Capture the cell that displays the provided text and extract its [X, Y] central coordinate. 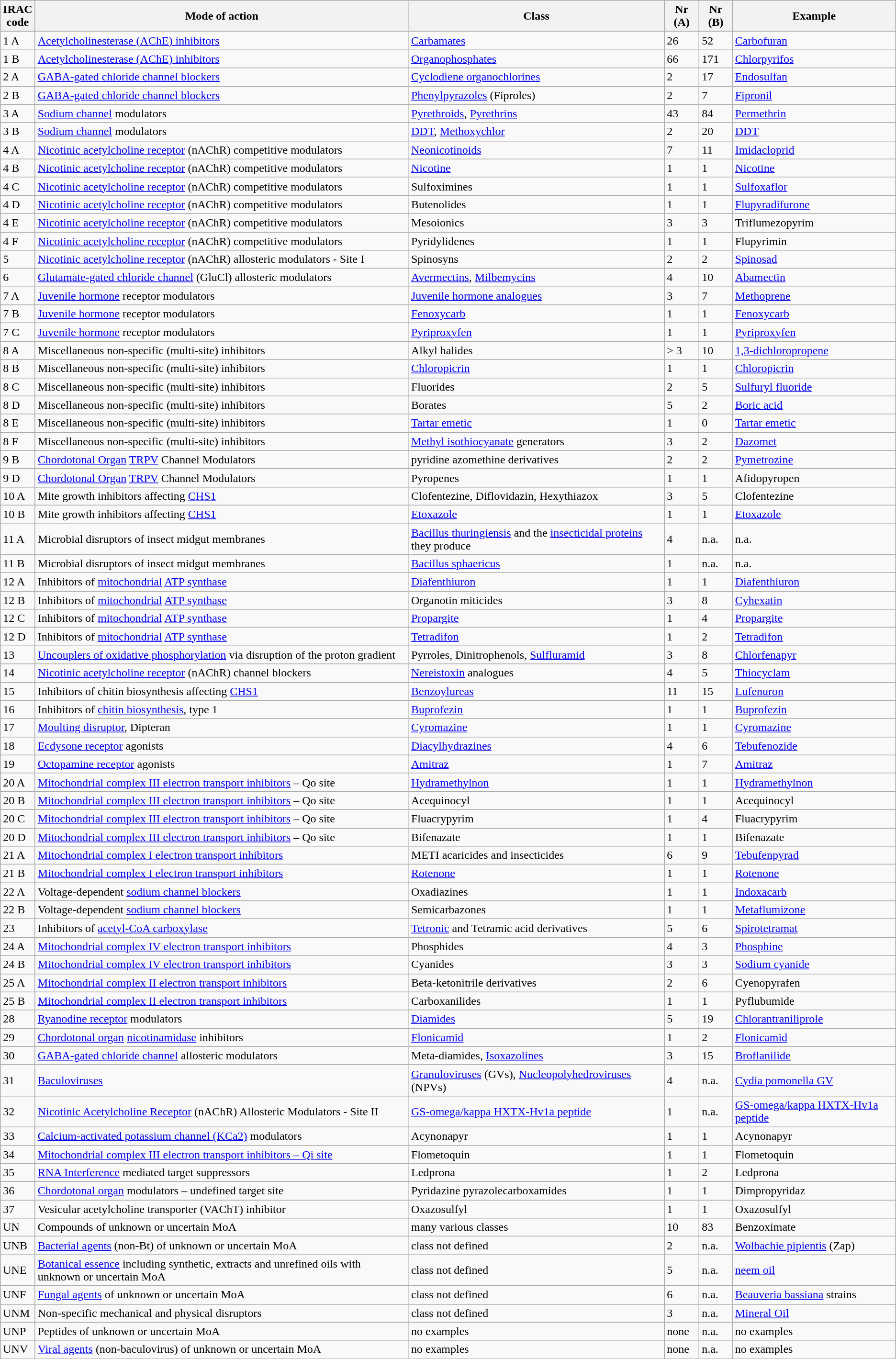
Juvenile hormone analogues [536, 296]
Triflumezopyrim [814, 223]
Fipronil [814, 95]
12 D [18, 637]
4 C [18, 186]
Tebufenozide [814, 746]
Lufenuron [814, 691]
Afidopyropen [814, 478]
12 C [18, 618]
66 [682, 59]
Pymetrozine [814, 460]
10 A [18, 496]
UNP [18, 1331]
Ryanodine receptor modulators [222, 1019]
Carbofuran [814, 41]
Clofentezine [814, 496]
43 [682, 113]
Calcium‐activated potassium channel (KCa2) modulators [222, 1136]
Carboxanilides [536, 1001]
Cyclodiene organochlorines [536, 77]
Phosphides [536, 946]
4 A [18, 150]
84 [716, 113]
Diamides [536, 1019]
Boric acid [814, 405]
7 A [18, 296]
22 A [18, 892]
23 [18, 928]
31 [18, 1080]
Nicotinic Acetylcholine Receptor (nAChR) Allosteric Modulators - Site II [222, 1112]
9 D [18, 478]
Glutamate-gated chloride channel (GluCl) allosteric modulators [222, 278]
4 D [18, 204]
13 [18, 655]
Phosphine [814, 946]
Sulfoxaflor [814, 186]
Indoxacarb [814, 892]
UNM [18, 1313]
Spinosad [814, 259]
52 [716, 41]
3 B [18, 132]
2 A [18, 77]
12 B [18, 600]
Wolbachie pipientis (Zap) [814, 1246]
33 [18, 1136]
16 [18, 709]
Borates [536, 405]
many various classes [536, 1227]
Tebufenpyrad [814, 855]
8 F [18, 441]
1,3-dichloropropene [814, 350]
20 [716, 132]
Nicotinic acetylcholine receptor (nAChR) allosteric modulators - Site I [222, 259]
Nr (A) [682, 16]
Moulting disruptor, Dipteran [222, 728]
4 E [18, 223]
Cyhexatin [814, 600]
Organotin miticides [536, 600]
Flupyradifurone [814, 204]
8 C [18, 387]
Peptides of unknown or uncertain MoA [222, 1331]
Dimpropyridaz [814, 1191]
Nereistoxin analogues [536, 673]
Cyenopyrafen [814, 983]
Clofentezine, Diflovidazin, Hexythiazox [536, 496]
22 B [18, 910]
3 A [18, 113]
Thiocyclam [814, 673]
Imidacloprid [814, 150]
25 A [18, 983]
Methoprene [814, 296]
Viral agents (non-baculovirus) of unknown or uncertain MoA [222, 1349]
11 A [18, 539]
Example [814, 16]
171 [716, 59]
32 [18, 1112]
0 [716, 423]
20 D [18, 837]
Chlorpyrifos [814, 59]
Pyrethroids, Pyrethrins [536, 113]
9 [716, 855]
34 [18, 1154]
Cyanides [536, 965]
Butenolides [536, 204]
8 B [18, 369]
Pyridazine pyrazolecarboxamides [536, 1191]
METI acaricides and insecticides [536, 855]
Fungal agents of unknown or uncertain MoA [222, 1295]
21 A [18, 855]
Chordotonal organ modulators – undefined target site [222, 1191]
14 [18, 673]
neem oil [814, 1270]
Bacterial agents (non-Bt) of unknown or uncertain MoA [222, 1246]
24 B [18, 965]
Beauveria bassiana strains [814, 1295]
Dazomet [814, 441]
Tetronic and Tetramic acid derivatives [536, 928]
Diacylhydrazines [536, 746]
Sodium cyanide [814, 965]
1 A [18, 41]
11 B [18, 564]
Chordotonal organ nicotinamidase inhibitors [222, 1037]
> 3 [682, 350]
Baculoviruses [222, 1080]
UNB [18, 1246]
Alkyl halides [536, 350]
1 B [18, 59]
Neonicotinoids [536, 150]
25 B [18, 1001]
35 [18, 1173]
4 F [18, 241]
Phenylpyrazoles (Fiproles) [536, 95]
83 [716, 1227]
Botanical essence including synthetic, extracts and unrefined oils with unknown or uncertain MoA [222, 1270]
Avermectins, Milbemycins [536, 278]
12 A [18, 582]
Mode of action [222, 16]
DDT, Methoxychlor [536, 132]
20 B [18, 800]
30 [18, 1056]
Ecdysone receptor agonists [222, 746]
Nr (B) [716, 16]
Spinosyns [536, 259]
7 B [18, 314]
Beta-ketonitrile derivatives [536, 983]
IRACcode [18, 16]
UNF [18, 1295]
Class [536, 16]
Methyl isothiocyanate generators [536, 441]
Mitochondrial complex III electron transport inhibitors – Qi site [222, 1154]
8 E [18, 423]
Mineral Oil [814, 1313]
Chlorfenapyr [814, 655]
8 D [18, 405]
Inhibitors of chitin biosynthesis, type 1 [222, 709]
Mesoionics [536, 223]
Octopamine receptor agonists [222, 764]
21 B [18, 874]
RNA Interference mediated target suppressors [222, 1173]
8 A [18, 350]
Oxadiazines [536, 892]
20 C [18, 819]
Semicarbazones [536, 910]
Benzoylureas [536, 691]
28 [18, 1019]
Inhibitors of acetyl-CoA carboxylase [222, 928]
Abamectin [814, 278]
Pyflubumide [814, 1001]
Bacillus thuringiensis and the insecticidal proteins they produce [536, 539]
29 [18, 1037]
Non-specific mechanical and physical disruptors [222, 1313]
Metaflumizone [814, 910]
Fluorides [536, 387]
Bacillus sphaericus [536, 564]
Granuloviruses (GVs), Nucleopolyhedroviruses (NPVs) [536, 1080]
Uncouplers of oxidative phosphorylation via disruption of the proton gradient [222, 655]
26 [682, 41]
Spirotetramat [814, 928]
Chlorantraniliprole [814, 1019]
Carbamates [536, 41]
UNE [18, 1270]
18 [18, 746]
Permethrin [814, 113]
10 B [18, 514]
DDT [814, 132]
24 A [18, 946]
Inhibitors of chitin biosynthesis affecting CHS1 [222, 691]
Vesicular acetylcholine transporter (VAChT) inhibitor [222, 1209]
GABA-gated chloride channel allosteric modulators [222, 1056]
4 B [18, 168]
Organophosphates [536, 59]
37 [18, 1209]
Nicotinic acetylcholine receptor (nAChR) channel blockers [222, 673]
Sulfuryl fluoride [814, 387]
9 B [18, 460]
Benzoximate [814, 1227]
Pyrroles, Dinitrophenols, Sulfluramid [536, 655]
UNV [18, 1349]
Meta-diamides, Isoxazolines [536, 1056]
7 C [18, 332]
Cydia pomonella GV [814, 1080]
Flupyrimin [814, 241]
UN [18, 1227]
Pyropenes [536, 478]
Endosulfan [814, 77]
Broflanilide [814, 1056]
Pyridylidenes [536, 241]
36 [18, 1191]
Compounds of unknown or uncertain MoA [222, 1227]
pyridine azomethine derivatives [536, 460]
2 B [18, 95]
Sulfoximines [536, 186]
20 A [18, 782]
